Find where the given text appears and provide that cell's center as [x, y] coordinate. 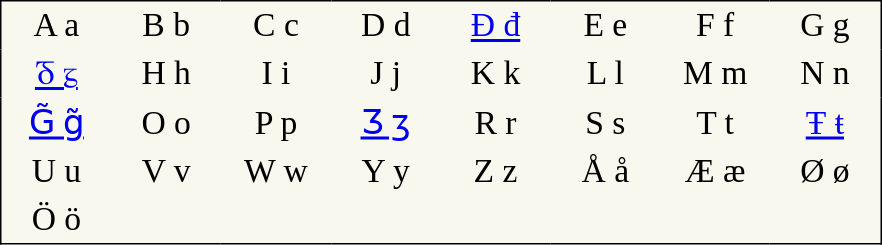
Z z [496, 171]
P p [276, 123]
W w [276, 171]
Ö ö [56, 220]
H h [166, 74]
O o [166, 123]
V v [166, 171]
T t [715, 123]
Æ æ [715, 171]
A a [56, 26]
Ᵹ ᵹ [56, 74]
K k [496, 74]
N n [826, 74]
U u [56, 171]
C c [276, 26]
D d [386, 26]
S s [605, 123]
Ʒ ʒ [386, 123]
J j [386, 74]
Ø ø [826, 171]
Đ đ [496, 26]
F f [715, 26]
G g [826, 26]
M m [715, 74]
Ŧ ŧ [826, 123]
G̃ g̃ [56, 123]
I i [276, 74]
B b [166, 26]
Y y [386, 171]
R r [496, 123]
E e [605, 26]
L l [605, 74]
Å å [605, 171]
